Provide the [X, Y] coordinate of the cell's center where the given text is located.  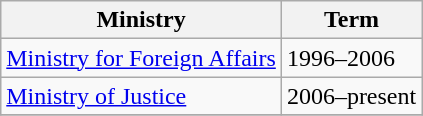
2006–present [351, 96]
Ministry [142, 20]
Ministry for Foreign Affairs [142, 58]
Term [351, 20]
1996–2006 [351, 58]
Ministry of Justice [142, 96]
